Extract the (x, y) coordinate from the center of the cell holding the provided text.  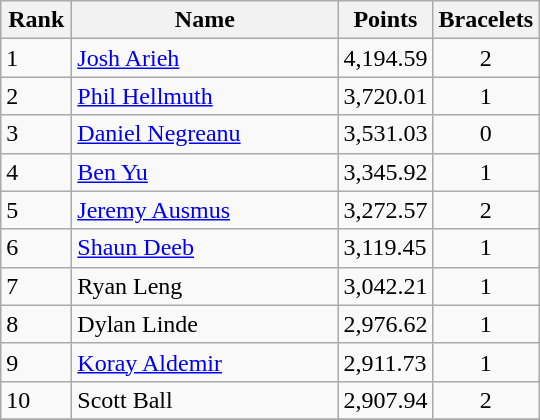
6 (36, 248)
Jeremy Ausmus (205, 210)
Ben Yu (205, 172)
3,042.21 (386, 286)
4,194.59 (386, 58)
7 (36, 286)
Koray Aldemir (205, 362)
3 (36, 134)
Points (386, 20)
3,531.03 (386, 134)
2,907.94 (386, 400)
3,272.57 (386, 210)
Phil Hellmuth (205, 96)
Daniel Negreanu (205, 134)
Dylan Linde (205, 324)
10 (36, 400)
Name (205, 20)
2,911.73 (386, 362)
Bracelets (486, 20)
Scott Ball (205, 400)
Ryan Leng (205, 286)
2,976.62 (386, 324)
3,720.01 (386, 96)
3,119.45 (386, 248)
Josh Arieh (205, 58)
9 (36, 362)
4 (36, 172)
3,345.92 (386, 172)
0 (486, 134)
8 (36, 324)
5 (36, 210)
Rank (36, 20)
Shaun Deeb (205, 248)
